Return [X, Y] of the center of cell containing provided text 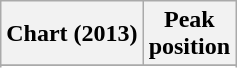
Peakposition [189, 34]
Chart (2013) [72, 34]
